From the cell containing the given text, extract its center point as (X, Y) coordinate. 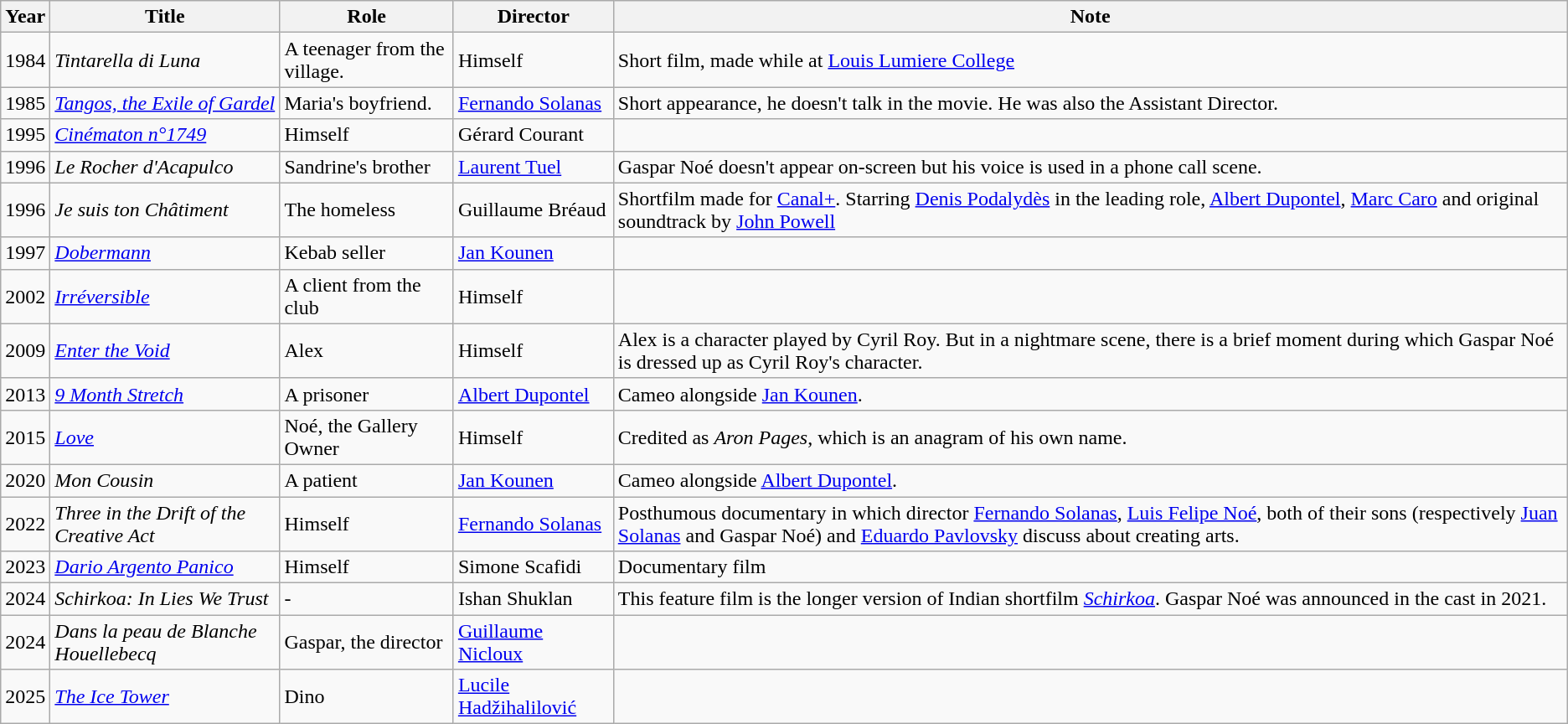
Gérard Courant (533, 135)
Love (165, 437)
Shortfilm made for Canal+. Starring Denis Podalydès in the leading role, Albert Dupontel, Marc Caro and original soundtrack by John Powell (1091, 209)
Le Rocher d'Acapulco (165, 167)
Lucile Hadžihalilović (533, 697)
A teenager from the village. (367, 60)
Irréversible (165, 297)
1995 (25, 135)
Credited as Aron Pages, which is an anagram of his own name. (1091, 437)
Maria's boyfriend. (367, 103)
Dans la peau de Blanche Houellebecq (165, 642)
2020 (25, 480)
The Ice Tower (165, 697)
1997 (25, 253)
Year (25, 17)
Short film, made while at Louis Lumiere College (1091, 60)
1985 (25, 103)
Documentary film (1091, 567)
1984 (25, 60)
2015 (25, 437)
Enter the Void (165, 350)
Gaspar Noé doesn't appear on-screen but his voice is used in a phone call scene. (1091, 167)
A client from the club (367, 297)
Guillaume Nicloux (533, 642)
Schirkoa: In Lies We Trust (165, 599)
2009 (25, 350)
Mon Cousin (165, 480)
A patient (367, 480)
Noé, the Gallery Owner (367, 437)
The homeless (367, 209)
2023 (25, 567)
2025 (25, 697)
Short appearance, he doesn't talk in the movie. He was also the Assistant Director. (1091, 103)
Title (165, 17)
Tintarella di Luna (165, 60)
Note (1091, 17)
Kebab seller (367, 253)
Cameo alongside Albert Dupontel. (1091, 480)
Simone Scafidi (533, 567)
Tangos, the Exile of Gardel (165, 103)
Dobermann (165, 253)
Gaspar, the director (367, 642)
Cinématon n°1749 (165, 135)
A prisoner (367, 394)
Je suis ton Châtiment (165, 209)
2022 (25, 523)
2013 (25, 394)
Laurent Tuel (533, 167)
Three in the Drift of the Creative Act (165, 523)
This feature film is the longer version of Indian shortfilm Schirkoa. Gaspar Noé was announced in the cast in 2021. (1091, 599)
Director (533, 17)
Sandrine's brother (367, 167)
- (367, 599)
9 Month Stretch (165, 394)
Guillaume Bréaud (533, 209)
Role (367, 17)
Ishan Shuklan (533, 599)
Dario Argento Panico (165, 567)
Dino (367, 697)
2002 (25, 297)
Cameo alongside Jan Kounen. (1091, 394)
Alex (367, 350)
Albert Dupontel (533, 394)
